Pinpoint the cell where the given text exists, returning its (X, Y) midpoint coordinate. 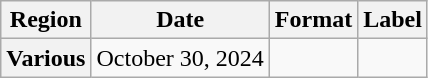
Format (313, 20)
Date (180, 20)
Various (46, 58)
Label (393, 20)
Region (46, 20)
October 30, 2024 (180, 58)
